Output the [X, Y] coordinate of the center of the cell containing the given text.  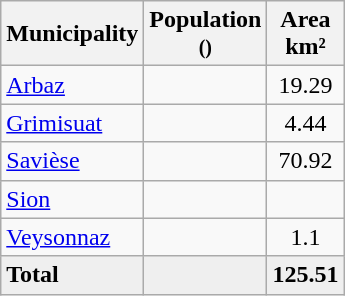
Municipality [72, 34]
1.1 [306, 237]
4.44 [306, 123]
Arbaz [72, 85]
19.29 [306, 85]
Total [72, 275]
Veysonnaz [72, 237]
Sion [72, 199]
125.51 [306, 275]
Grimisuat [72, 123]
Savièse [72, 161]
70.92 [306, 161]
Population() [206, 34]
Area km² [306, 34]
